Identify which cell holds the provided text, then report its (x, y) central coordinate. 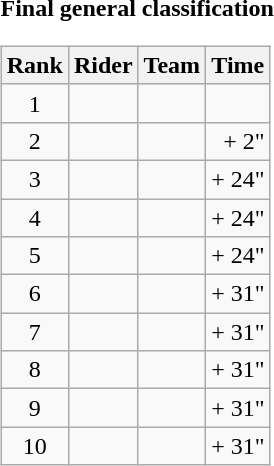
1 (34, 103)
Team (172, 65)
+ 2" (238, 141)
Rider (103, 65)
7 (34, 332)
3 (34, 179)
4 (34, 217)
8 (34, 370)
2 (34, 141)
Time (238, 65)
5 (34, 256)
6 (34, 294)
10 (34, 446)
9 (34, 408)
Rank (34, 65)
